Return [x, y] of the center of cell containing provided text 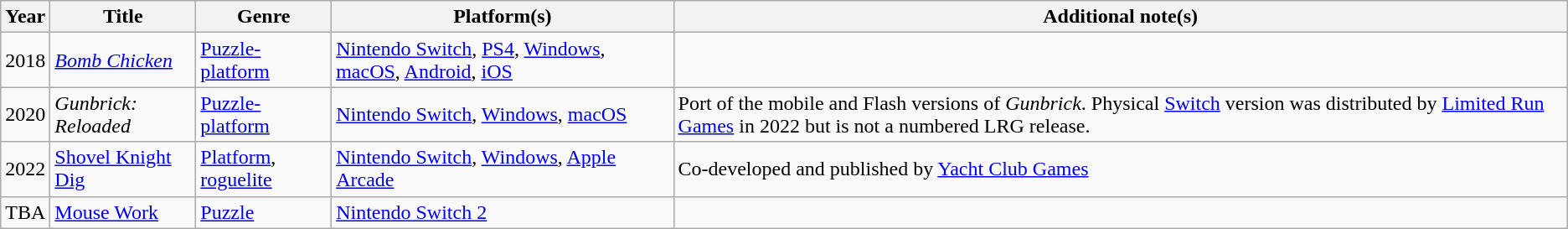
Nintendo Switch, PS4, Windows, macOS, Android, iOS [503, 60]
Puzzle [264, 212]
Title [123, 17]
Mouse Work [123, 212]
Platform(s) [503, 17]
2022 [25, 169]
Genre [264, 17]
Nintendo Switch 2 [503, 212]
Year [25, 17]
TBA [25, 212]
2018 [25, 60]
Gunbrick: Reloaded [123, 114]
Nintendo Switch, Windows, Apple Arcade [503, 169]
Co-developed and published by Yacht Club Games [1121, 169]
Platform, roguelite [264, 169]
Additional note(s) [1121, 17]
2020 [25, 114]
Shovel Knight Dig [123, 169]
Bomb Chicken [123, 60]
Nintendo Switch, Windows, macOS [503, 114]
